Return the [x, y] coordinate for the center point of the cell that contains the specified text.  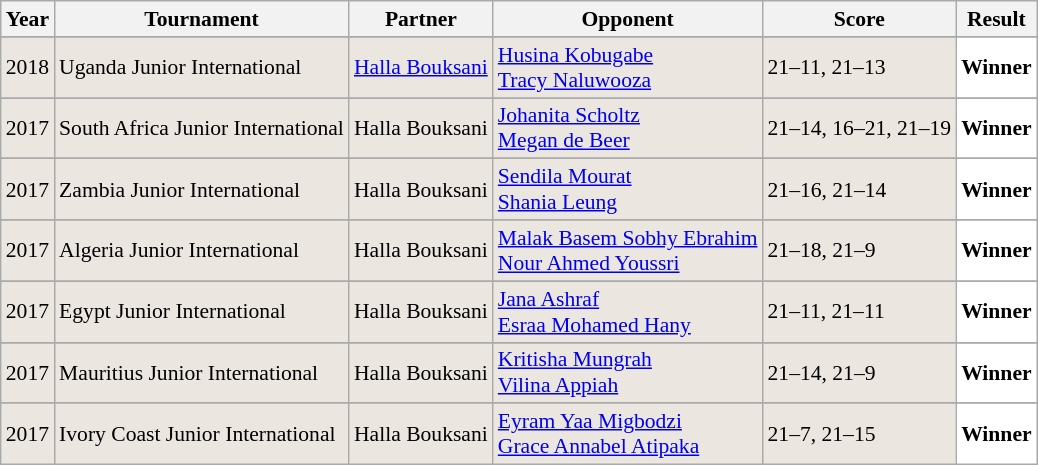
21–11, 21–13 [859, 68]
Jana Ashraf Esraa Mohamed Hany [628, 312]
Malak Basem Sobhy Ebrahim Nour Ahmed Youssri [628, 250]
Uganda Junior International [202, 68]
Partner [421, 19]
South Africa Junior International [202, 128]
Johanita Scholtz Megan de Beer [628, 128]
Ivory Coast Junior International [202, 434]
21–11, 21–11 [859, 312]
21–14, 16–21, 21–19 [859, 128]
21–7, 21–15 [859, 434]
Score [859, 19]
Sendila Mourat Shania Leung [628, 190]
Mauritius Junior International [202, 372]
Zambia Junior International [202, 190]
Tournament [202, 19]
Egypt Junior International [202, 312]
Husina Kobugabe Tracy Naluwooza [628, 68]
2018 [28, 68]
21–16, 21–14 [859, 190]
21–18, 21–9 [859, 250]
21–14, 21–9 [859, 372]
Eyram Yaa Migbodzi Grace Annabel Atipaka [628, 434]
Kritisha Mungrah Vilina Appiah [628, 372]
Result [996, 19]
Algeria Junior International [202, 250]
Opponent [628, 19]
Year [28, 19]
